For the text-containing cell, return its midpoint in (x, y) coordinate format. 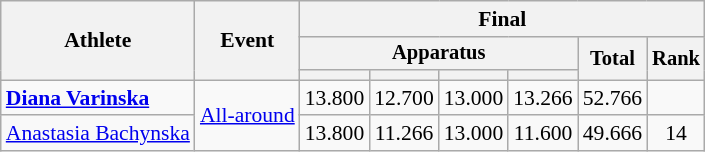
52.766 (612, 98)
11.266 (404, 134)
14 (676, 134)
Athlete (98, 40)
Diana Varinska (98, 98)
Total (612, 58)
Apparatus (439, 54)
13.266 (542, 98)
Anastasia Bachynska (98, 134)
12.700 (404, 98)
Rank (676, 58)
49.666 (612, 134)
All-around (248, 116)
Event (248, 40)
11.600 (542, 134)
Final (502, 19)
